Find where the given text appears and provide that cell's center as [X, Y] coordinate. 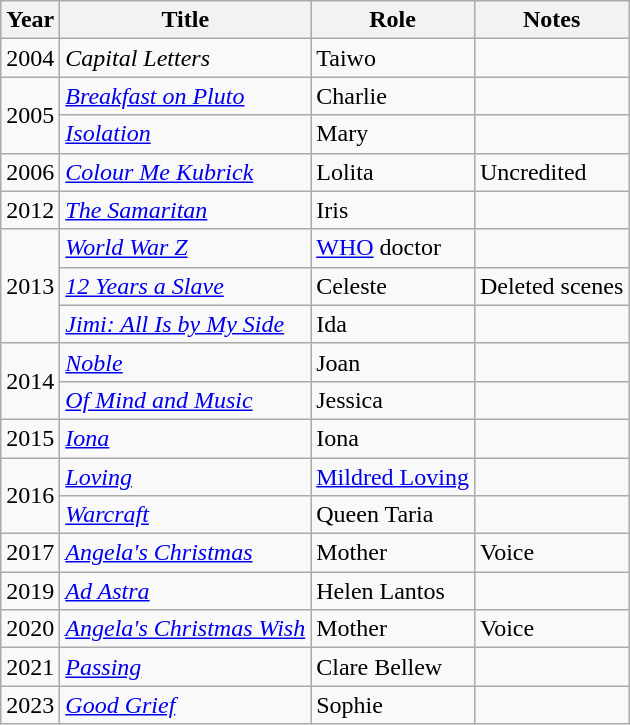
Taiwo [393, 58]
Jimi: All Is by My Side [186, 324]
Jessica [393, 400]
Colour Me Kubrick [186, 172]
Iris [393, 210]
Deleted scenes [551, 286]
Isolation [186, 134]
Year [30, 20]
Title [186, 20]
Loving [186, 477]
Sophie [393, 705]
Good Grief [186, 705]
Charlie [393, 96]
2015 [30, 438]
Queen Taria [393, 515]
2021 [30, 667]
Ida [393, 324]
WHO doctor [393, 248]
2019 [30, 591]
Breakfast on Pluto [186, 96]
Mary [393, 134]
Angela's Christmas [186, 553]
Helen Lantos [393, 591]
2014 [30, 381]
Warcraft [186, 515]
Clare Bellew [393, 667]
Joan [393, 362]
Angela's Christmas Wish [186, 629]
2016 [30, 496]
Passing [186, 667]
Role [393, 20]
2005 [30, 115]
World War Z [186, 248]
2017 [30, 553]
2004 [30, 58]
Notes [551, 20]
Uncredited [551, 172]
Ad Astra [186, 591]
Capital Letters [186, 58]
2012 [30, 210]
The Samaritan [186, 210]
12 Years a Slave [186, 286]
Mildred Loving [393, 477]
2020 [30, 629]
Of Mind and Music [186, 400]
Lolita [393, 172]
2023 [30, 705]
Noble [186, 362]
2006 [30, 172]
Celeste [393, 286]
2013 [30, 286]
